Find where the given text appears and provide that cell's center as (X, Y) coordinate. 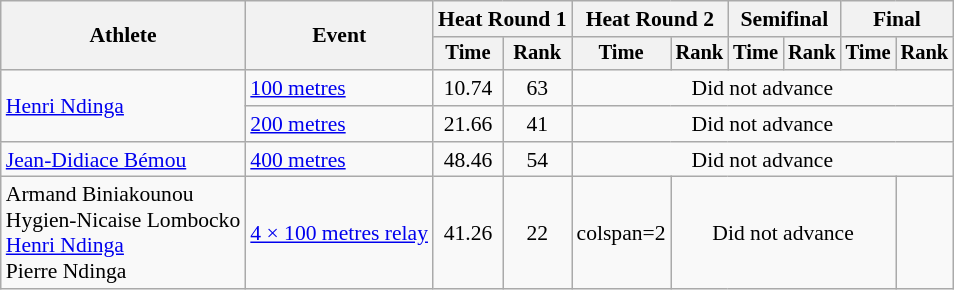
Jean-Didiace Bémou (124, 160)
100 metres (339, 88)
Henri Ndinga (124, 106)
54 (538, 160)
22 (538, 233)
Armand BiniakounouHygien-Nicaise LombockoHenri NdingaPierre Ndinga (124, 233)
41.26 (468, 233)
63 (538, 88)
4 × 100 metres relay (339, 233)
Final (897, 19)
21.66 (468, 124)
400 metres (339, 160)
colspan=2 (622, 233)
Semifinal (784, 19)
Heat Round 1 (502, 19)
Event (339, 36)
Athlete (124, 36)
41 (538, 124)
200 metres (339, 124)
10.74 (468, 88)
48.46 (468, 160)
Heat Round 2 (650, 19)
